Pinpoint the cell where the given text exists, returning its [X, Y] midpoint coordinate. 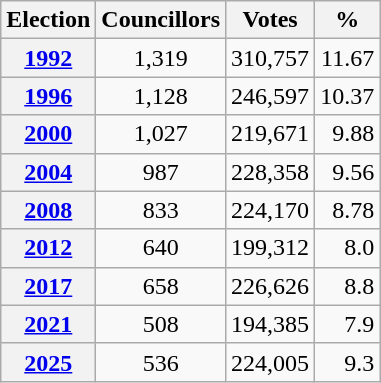
310,757 [270, 58]
833 [161, 210]
2008 [48, 210]
7.9 [348, 324]
224,005 [270, 362]
1,128 [161, 96]
% [348, 20]
224,170 [270, 210]
9.3 [348, 362]
987 [161, 172]
658 [161, 286]
219,671 [270, 134]
194,385 [270, 324]
9.88 [348, 134]
1996 [48, 96]
8.0 [348, 248]
2025 [48, 362]
199,312 [270, 248]
640 [161, 248]
1992 [48, 58]
1,319 [161, 58]
2021 [48, 324]
2012 [48, 248]
9.56 [348, 172]
226,626 [270, 286]
Election [48, 20]
Votes [270, 20]
2000 [48, 134]
8.78 [348, 210]
246,597 [270, 96]
2004 [48, 172]
11.67 [348, 58]
10.37 [348, 96]
2017 [48, 286]
Councillors [161, 20]
228,358 [270, 172]
1,027 [161, 134]
536 [161, 362]
8.8 [348, 286]
508 [161, 324]
